Determine the (X, Y) coordinate at the center of the cell enclosing the given text.  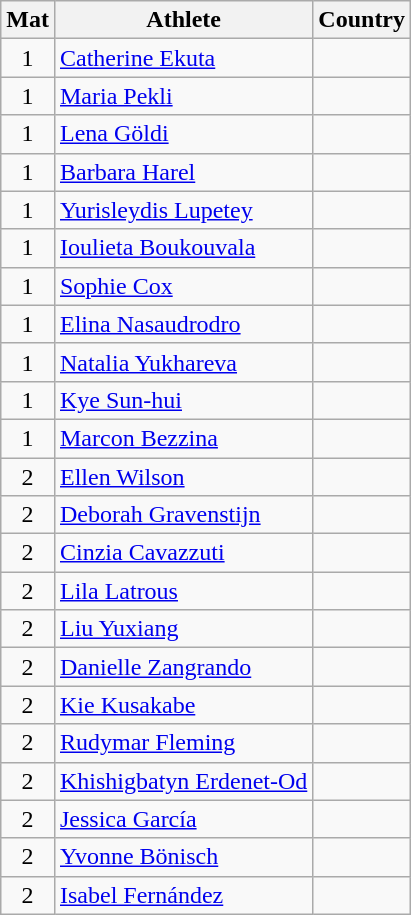
Lena Göldi (183, 134)
Danielle Zangrando (183, 667)
Yurisleydis Lupetey (183, 210)
Sophie Cox (183, 286)
Maria Pekli (183, 96)
Natalia Yukhareva (183, 362)
Elina Nasaudrodro (183, 324)
Kie Kusakabe (183, 705)
Rudymar Fleming (183, 743)
Marcon Bezzina (183, 438)
Country (362, 20)
Isabel Fernández (183, 895)
Ellen Wilson (183, 477)
Kye Sun-hui (183, 400)
Lila Latrous (183, 591)
Jessica García (183, 819)
Deborah Gravenstijn (183, 515)
Catherine Ekuta (183, 58)
Barbara Harel (183, 172)
Athlete (183, 20)
Ioulieta Boukouvala (183, 248)
Mat (28, 20)
Yvonne Bönisch (183, 857)
Cinzia Cavazzuti (183, 553)
Khishigbatyn Erdenet-Od (183, 781)
Liu Yuxiang (183, 629)
